Detect which cell encompasses the target text, then output its [X, Y] center coordinate. 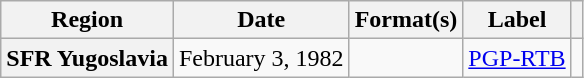
SFR Yugoslavia [88, 58]
PGP-RTB [517, 58]
Format(s) [406, 20]
Label [517, 20]
Region [88, 20]
Date [261, 20]
February 3, 1982 [261, 58]
